Locate the cell with the specified text and output its [x, y] center coordinate. 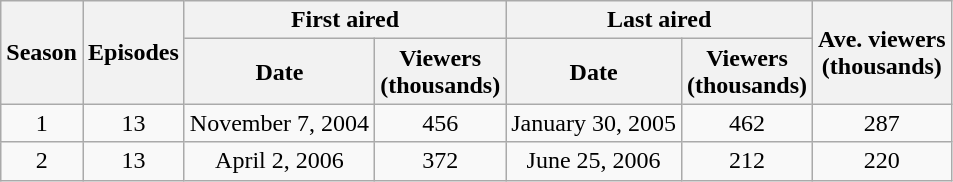
First aired [344, 20]
Last aired [660, 20]
1 [42, 123]
462 [746, 123]
June 25, 2006 [594, 161]
456 [440, 123]
November 7, 2004 [279, 123]
2 [42, 161]
372 [440, 161]
January 30, 2005 [594, 123]
287 [882, 123]
220 [882, 161]
Season [42, 52]
212 [746, 161]
April 2, 2006 [279, 161]
Ave. viewers(thousands) [882, 52]
Episodes [133, 52]
